Detect which cell encompasses the target text, then output its (x, y) center coordinate. 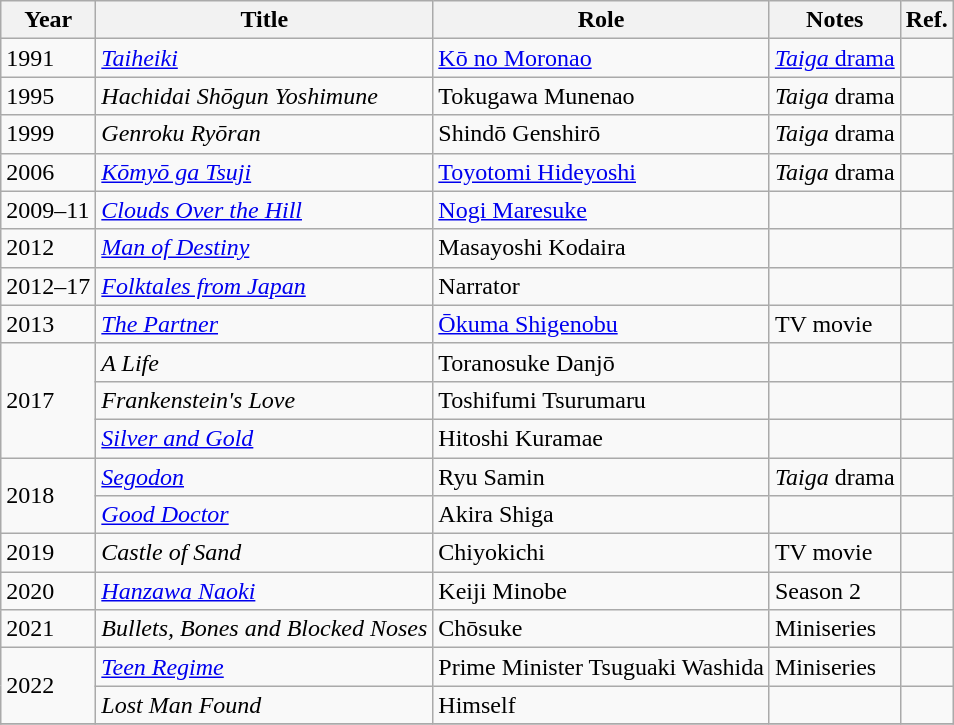
Role (602, 20)
Tokugawa Munenao (602, 96)
1999 (48, 134)
Teen Regime (264, 667)
Ōkuma Shigenobu (602, 324)
Frankenstein's Love (264, 400)
Akira Shiga (602, 515)
Ryu Samin (602, 477)
Keiji Minobe (602, 591)
Lost Man Found (264, 705)
Season 2 (834, 591)
2012–17 (48, 286)
Man of Destiny (264, 248)
Taiheiki (264, 58)
Genroku Ryōran (264, 134)
Hanzawa Naoki (264, 591)
Bullets, Bones and Blocked Noses (264, 629)
Silver and Gold (264, 438)
A Life (264, 362)
Year (48, 20)
2006 (48, 172)
The Partner (264, 324)
2022 (48, 686)
Kō no Moronao (602, 58)
2020 (48, 591)
2018 (48, 496)
Chōsuke (602, 629)
1995 (48, 96)
Kōmyō ga Tsuji (264, 172)
2012 (48, 248)
Masayoshi Kodaira (602, 248)
Toshifumi Tsurumaru (602, 400)
Hitoshi Kuramae (602, 438)
1991 (48, 58)
Clouds Over the Hill (264, 210)
Prime Minister Tsuguaki Washida (602, 667)
Castle of Sand (264, 553)
Himself (602, 705)
2017 (48, 400)
Ref. (926, 20)
Good Doctor (264, 515)
Toranosuke Danjō (602, 362)
Narrator (602, 286)
Toyotomi Hideyoshi (602, 172)
2013 (48, 324)
Segodon (264, 477)
Folktales from Japan (264, 286)
Chiyokichi (602, 553)
Hachidai Shōgun Yoshimune (264, 96)
Nogi Maresuke (602, 210)
2009–11 (48, 210)
Shindō Genshirō (602, 134)
2021 (48, 629)
Notes (834, 20)
2019 (48, 553)
Title (264, 20)
